Scan for the cell matching the given text and deliver its (x, y) coordinate at center. 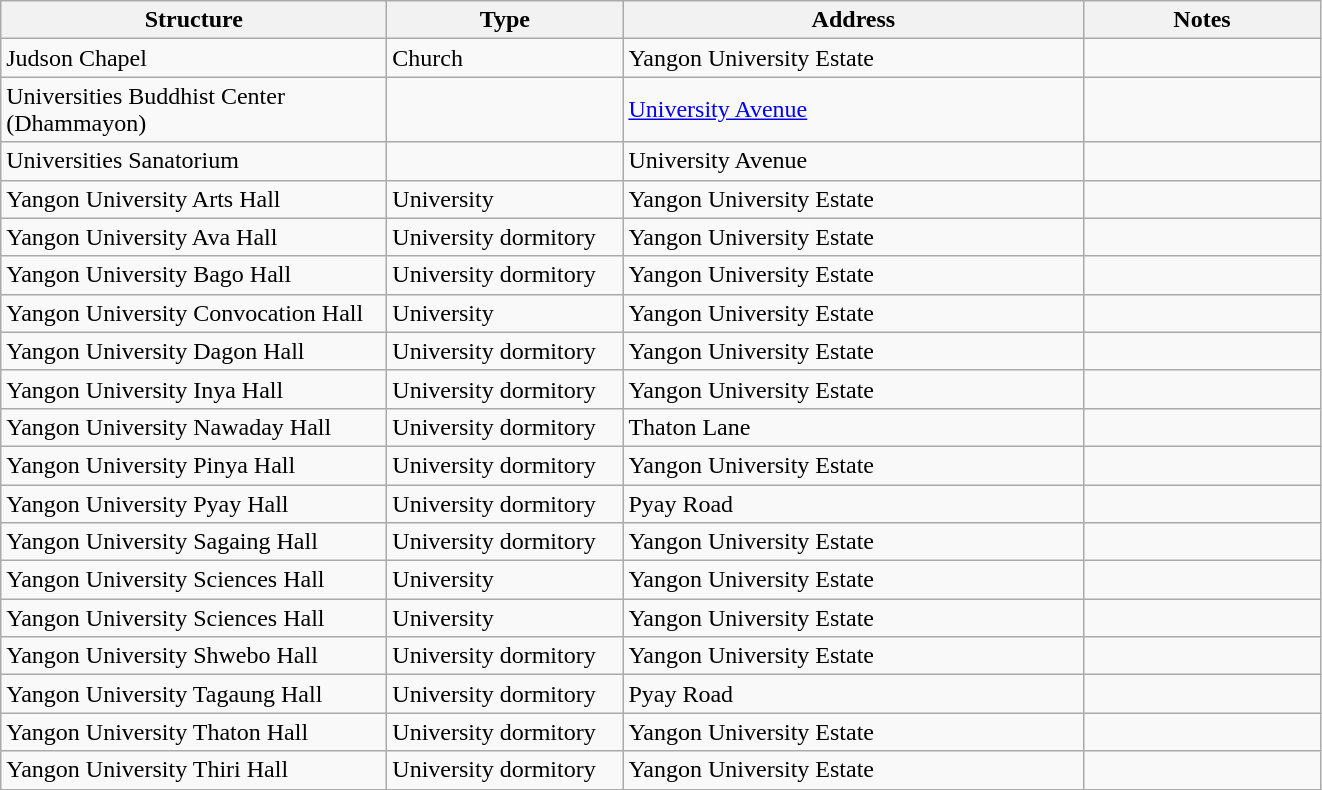
Address (854, 20)
Type (505, 20)
Structure (194, 20)
Church (505, 58)
Yangon University Pinya Hall (194, 465)
Yangon University Tagaung Hall (194, 694)
Yangon University Bago Hall (194, 275)
Universities Sanatorium (194, 161)
Yangon University Pyay Hall (194, 503)
Yangon University Thiri Hall (194, 770)
Yangon University Sagaing Hall (194, 542)
Yangon University Ava Hall (194, 237)
Yangon University Thaton Hall (194, 732)
Yangon University Arts Hall (194, 199)
Yangon University Shwebo Hall (194, 656)
Yangon University Nawaday Hall (194, 427)
Notes (1202, 20)
Yangon University Dagon Hall (194, 351)
Yangon University Convocation Hall (194, 313)
Yangon University Inya Hall (194, 389)
Thaton Lane (854, 427)
Judson Chapel (194, 58)
Universities Buddhist Center (Dhammayon) (194, 110)
